Provide the [X, Y] coordinate of the cell's center where the given text is located.  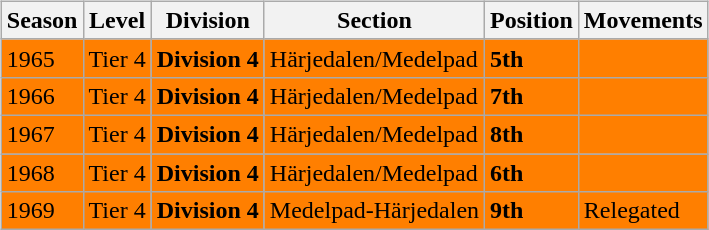
5th [532, 58]
Level [117, 20]
Section [374, 20]
1968 [42, 173]
1966 [42, 96]
Position [532, 20]
Division [208, 20]
6th [532, 173]
Season [42, 20]
Movements [643, 20]
8th [532, 134]
Medelpad-Härjedalen [374, 211]
1965 [42, 58]
1969 [42, 211]
1967 [42, 134]
Relegated [643, 211]
9th [532, 211]
7th [532, 96]
